Pinpoint the cell where the given text exists, returning its [X, Y] midpoint coordinate. 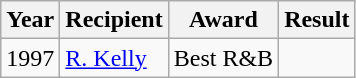
Result [317, 20]
R. Kelly [114, 58]
1997 [30, 58]
Year [30, 20]
Best R&B [223, 58]
Award [223, 20]
Recipient [114, 20]
